Detect which cell encompasses the target text, then output its (x, y) center coordinate. 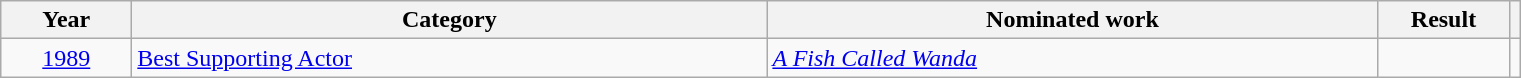
Category (450, 20)
Nominated work (1072, 20)
Year (66, 20)
Best Supporting Actor (450, 58)
1989 (66, 58)
A Fish Called Wanda (1072, 58)
Result (1444, 20)
